Locate the cell with the specified text and output its [X, Y] center coordinate. 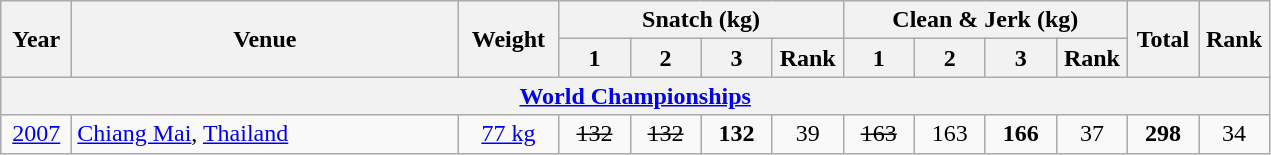
Clean & Jerk (kg) [985, 20]
37 [1092, 134]
Total [1162, 39]
Snatch (kg) [701, 20]
39 [808, 134]
298 [1162, 134]
34 [1234, 134]
Year [36, 39]
Venue [265, 39]
World Championships [636, 96]
166 [1020, 134]
2007 [36, 134]
77 kg [508, 134]
Weight [508, 39]
Chiang Mai, Thailand [265, 134]
